Find where the given text appears and provide that cell's center as [x, y] coordinate. 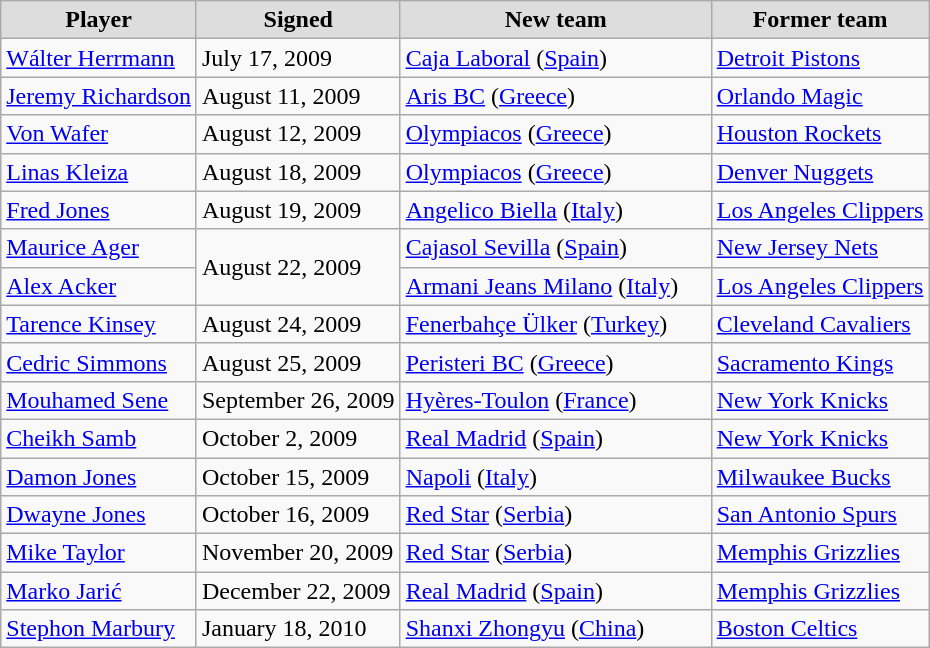
Maurice Ager [99, 248]
Peristeri BC (Greece) [556, 362]
Von Wafer [99, 134]
July 17, 2009 [298, 58]
Boston Celtics [820, 629]
August 18, 2009 [298, 172]
September 26, 2009 [298, 400]
Denver Nuggets [820, 172]
Aris BC (Greece) [556, 96]
August 24, 2009 [298, 324]
San Antonio Spurs [820, 515]
August 22, 2009 [298, 267]
Former team [820, 20]
Wálter Herrmann [99, 58]
Orlando Magic [820, 96]
Fred Jones [99, 210]
December 22, 2009 [298, 591]
New Jersey Nets [820, 248]
Dwayne Jones [99, 515]
Cedric Simmons [99, 362]
Sacramento Kings [820, 362]
January 18, 2010 [298, 629]
August 11, 2009 [298, 96]
August 12, 2009 [298, 134]
Milwaukee Bucks [820, 477]
Alex Acker [99, 286]
Mouhamed Sene [99, 400]
Stephon Marbury [99, 629]
Cleveland Cavaliers [820, 324]
August 25, 2009 [298, 362]
Signed [298, 20]
Tarence Kinsey [99, 324]
October 15, 2009 [298, 477]
Jeremy Richardson [99, 96]
November 20, 2009 [298, 553]
Mike Taylor [99, 553]
Napoli (Italy) [556, 477]
October 16, 2009 [298, 515]
Detroit Pistons [820, 58]
Armani Jeans Milano (Italy) [556, 286]
Cheikh Samb [99, 438]
Hyères-Toulon (France) [556, 400]
Damon Jones [99, 477]
Marko Jarić [99, 591]
Linas Kleiza [99, 172]
August 19, 2009 [298, 210]
Cajasol Sevilla (Spain) [556, 248]
Fenerbahçe Ülker (Turkey) [556, 324]
Player [99, 20]
Caja Laboral (Spain) [556, 58]
October 2, 2009 [298, 438]
Shanxi Zhongyu (China) [556, 629]
New team [556, 20]
Angelico Biella (Italy) [556, 210]
Houston Rockets [820, 134]
